Provide the (X, Y) coordinate of the cell's center where the given text is located.  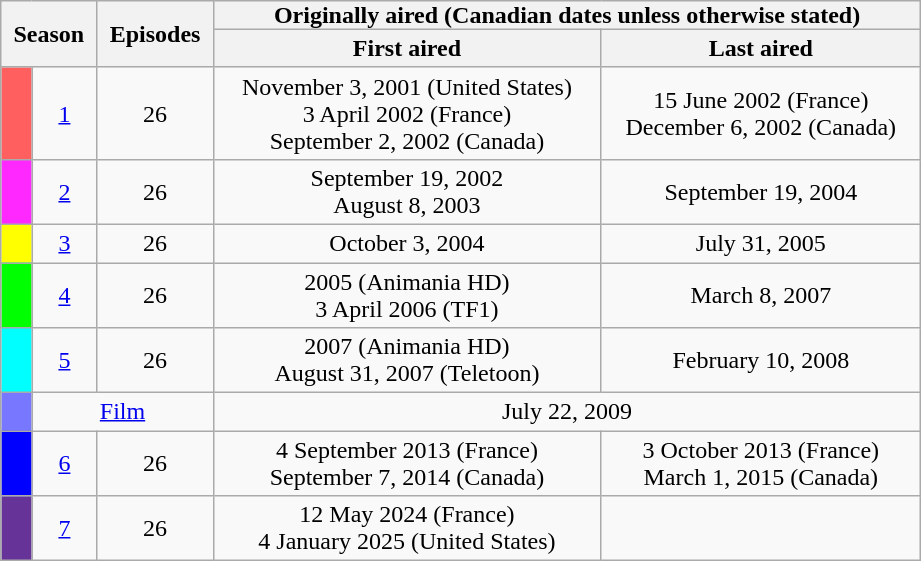
July 22, 2009 (567, 412)
February 10, 2008 (761, 360)
Originally aired (Canadian dates unless otherwise stated) (567, 15)
First aired (407, 48)
Last aired (761, 48)
July 31, 2005 (761, 243)
12 May 2024 (France)4 January 2025 (United States) (407, 528)
November 3, 2001 (United States)3 April 2002 (France)September 2, 2002 (Canada) (407, 113)
2 (64, 192)
4 (64, 294)
3 (64, 243)
2005 (Animania HD) 3 April 2006 (TF1) (407, 294)
September 19, 2002August 8, 2003 (407, 192)
Episodes (155, 34)
3 October 2013 (France)March 1, 2015 (Canada) (761, 464)
October 3, 2004 (407, 243)
1 (64, 113)
15 June 2002 (France)December 6, 2002 (Canada) (761, 113)
7 (64, 528)
5 (64, 360)
6 (64, 464)
2007 (Animania HD)August 31, 2007 (Teletoon) (407, 360)
Film (122, 412)
September 19, 2004 (761, 192)
March 8, 2007 (761, 294)
Season (49, 34)
4 September 2013 (France)September 7, 2014 (Canada) (407, 464)
